Find where the given text appears and provide that cell's center as (x, y) coordinate. 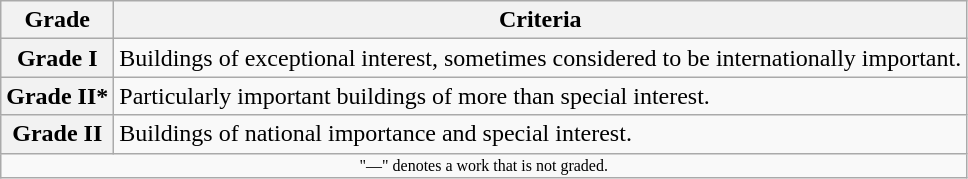
Grade (58, 20)
Buildings of exceptional interest, sometimes considered to be internationally important. (540, 58)
Particularly important buildings of more than special interest. (540, 96)
Buildings of national importance and special interest. (540, 134)
Grade I (58, 58)
Grade II (58, 134)
Criteria (540, 20)
Grade II* (58, 96)
"—" denotes a work that is not graded. (484, 165)
